Detect which cell encompasses the target text, then output its [X, Y] center coordinate. 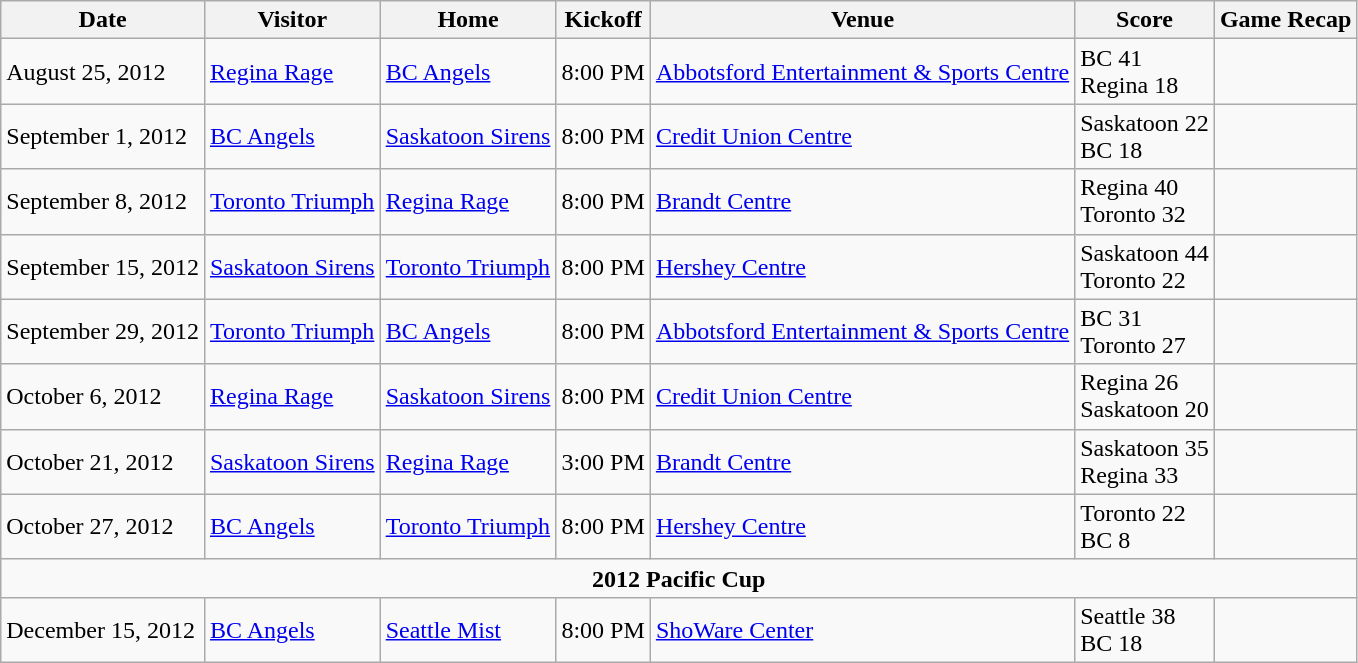
Home [468, 20]
Toronto 22BC 8 [1145, 526]
Visitor [292, 20]
September 15, 2012 [103, 266]
Regina 40 Toronto 32 [1145, 202]
August 25, 2012 [103, 72]
ShoWare Center [862, 630]
3:00 PM [603, 462]
September 8, 2012 [103, 202]
Saskatoon 44 Toronto 22 [1145, 266]
October 27, 2012 [103, 526]
BC 41 Regina 18 [1145, 72]
December 15, 2012 [103, 630]
Saskatoon 22 BC 18 [1145, 136]
September 29, 2012 [103, 332]
Venue [862, 20]
Seattle 38BC 18 [1145, 630]
Regina 26 Saskatoon 20 [1145, 396]
Date [103, 20]
Seattle Mist [468, 630]
2012 Pacific Cup [679, 578]
Score [1145, 20]
Game Recap [1285, 20]
Kickoff [603, 20]
BC 31 Toronto 27 [1145, 332]
October 21, 2012 [103, 462]
September 1, 2012 [103, 136]
Saskatoon 35Regina 33 [1145, 462]
October 6, 2012 [103, 396]
